Determine the [x, y] coordinate at the center of the cell enclosing the given text.  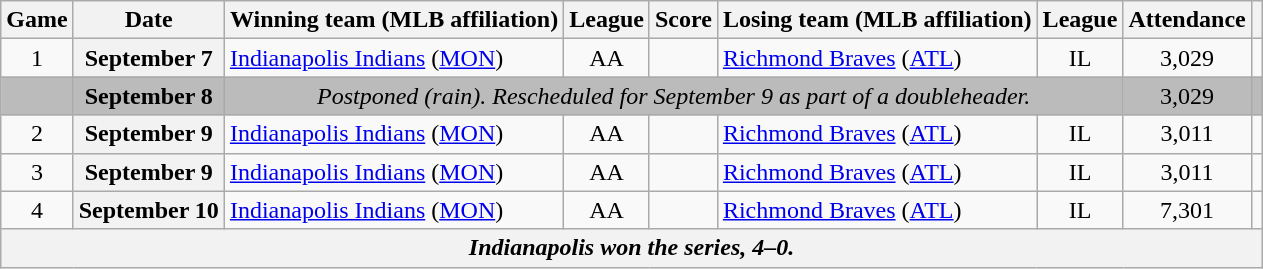
Game [37, 20]
7,301 [1187, 210]
3 [37, 172]
4 [37, 210]
Score [683, 20]
Losing team (MLB affiliation) [877, 20]
September 8 [148, 96]
Date [148, 20]
Postponed (rain). Rescheduled for September 9 as part of a doubleheader. [673, 96]
September 7 [148, 58]
September 10 [148, 210]
Attendance [1187, 20]
Indianapolis won the series, 4–0. [632, 248]
2 [37, 134]
Winning team (MLB affiliation) [394, 20]
1 [37, 58]
